For the text-containing cell, return its midpoint in (x, y) coordinate format. 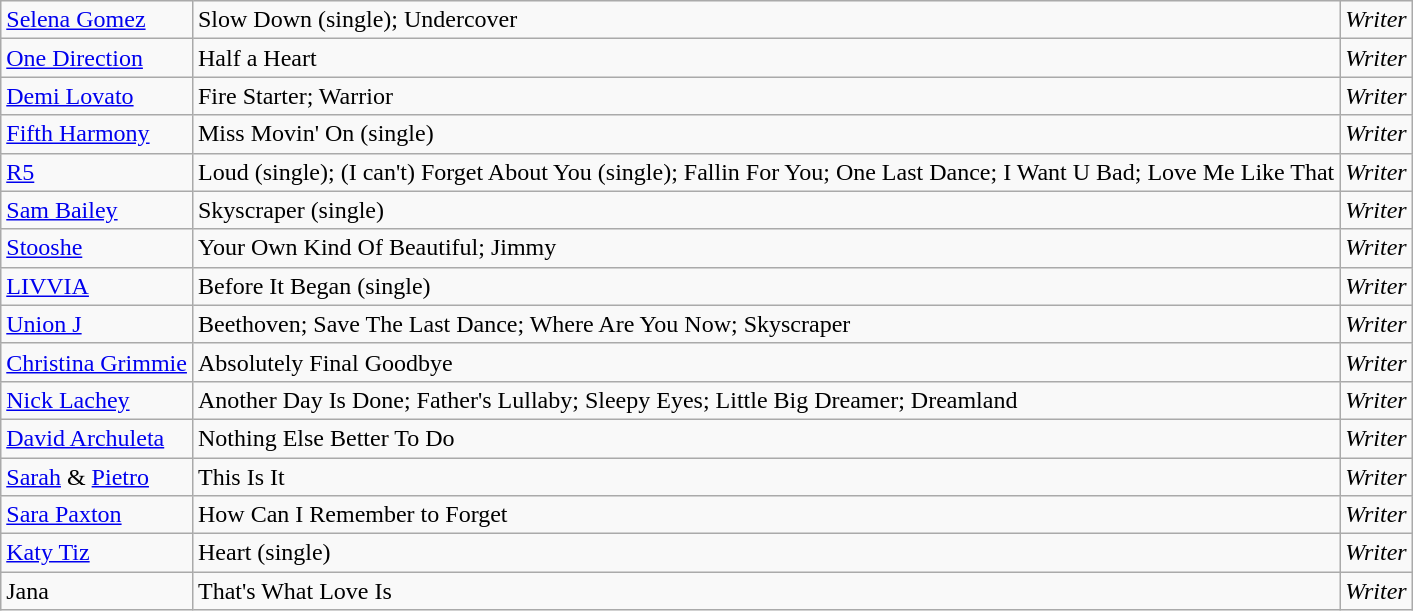
Stooshe (97, 248)
Half a Heart (766, 58)
Slow Down (single); Undercover (766, 20)
That's What Love Is (766, 591)
David Archuleta (97, 438)
Nothing Else Better To Do (766, 438)
Christina Grimmie (97, 362)
Skyscraper (single) (766, 210)
How Can I Remember to Forget (766, 515)
R5 (97, 172)
One Direction (97, 58)
Nick Lachey (97, 400)
Miss Movin' On (single) (766, 134)
Selena Gomez (97, 20)
Demi Lovato (97, 96)
LIVVIA (97, 286)
Heart (single) (766, 553)
Sarah & Pietro (97, 477)
Another Day Is Done; Father's Lullaby; Sleepy Eyes; Little Big Dreamer; Dreamland (766, 400)
Katy Tiz (97, 553)
Your Own Kind Of Beautiful; Jimmy (766, 248)
Jana (97, 591)
Fifth Harmony (97, 134)
Union J (97, 324)
Fire Starter; Warrior (766, 96)
Beethoven; Save The Last Dance; Where Are You Now; Skyscraper (766, 324)
Sam Bailey (97, 210)
Sara Paxton (97, 515)
Loud (single); (I can't) Forget About You (single); Fallin For You; One Last Dance; I Want U Bad; Love Me Like That (766, 172)
Absolutely Final Goodbye (766, 362)
Before It Began (single) (766, 286)
This Is It (766, 477)
